Capture the cell that displays the provided text and extract its [x, y] central coordinate. 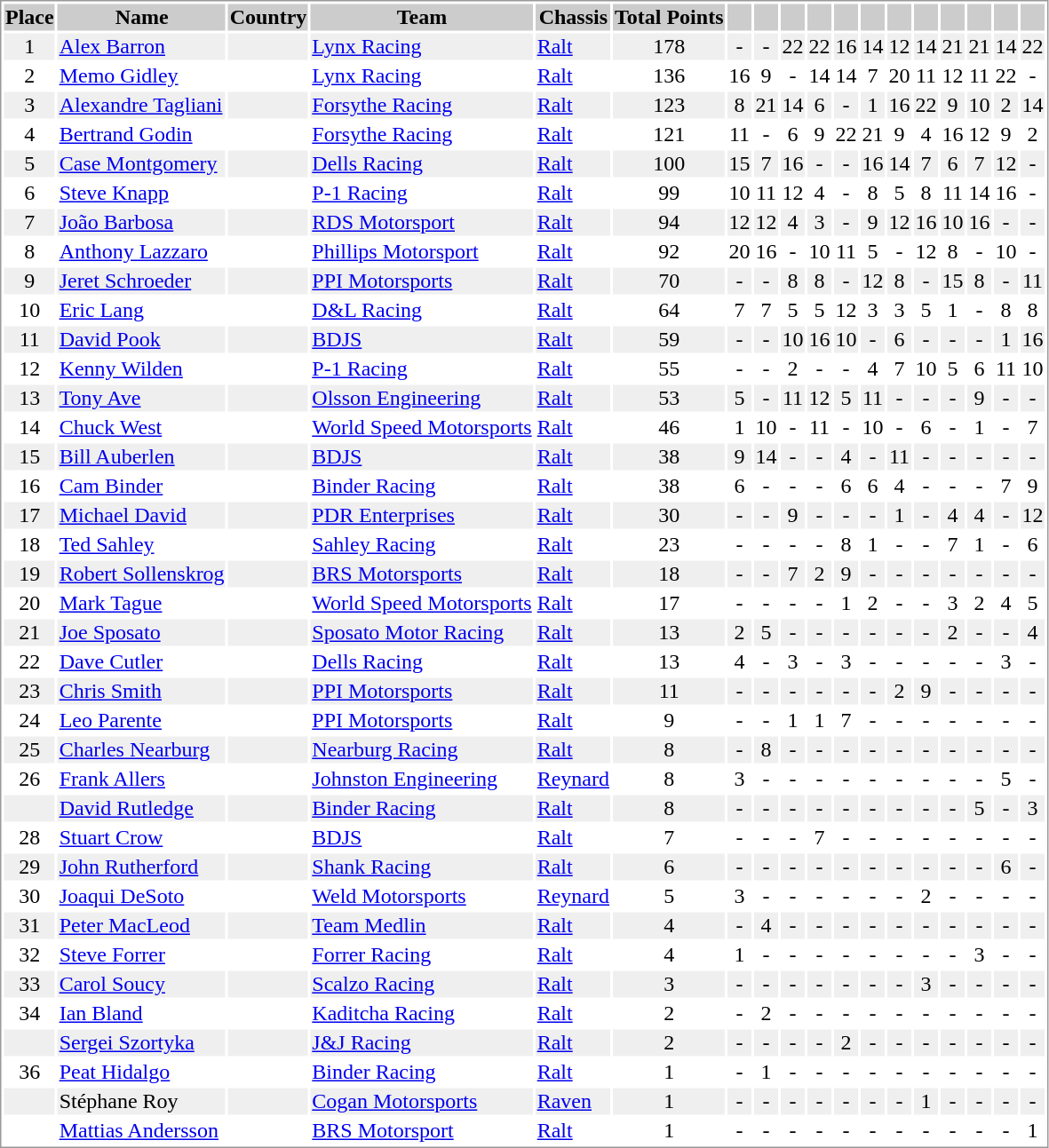
Kaditcha Racing [422, 1013]
Anthony Lazzaro [142, 251]
34 [29, 1013]
RDS Motorsport [422, 223]
Shank Racing [422, 867]
59 [668, 340]
Stéphane Roy [142, 1102]
Steve Knapp [142, 193]
25 [29, 750]
121 [668, 134]
Michael David [142, 516]
Forrer Racing [422, 954]
Frank Allers [142, 779]
Ian Bland [142, 1013]
Alex Barron [142, 47]
Mark Tague [142, 603]
31 [29, 926]
28 [29, 837]
J&J Racing [422, 1043]
Sahley Racing [422, 544]
Bertrand Godin [142, 134]
Eric Lang [142, 310]
Phillips Motorsport [422, 251]
Chuck West [142, 427]
D&L Racing [422, 310]
Chris Smith [142, 692]
Bill Auberlen [142, 457]
Team Medlin [422, 926]
BRS Motorsport [422, 1130]
Peter MacLeod [142, 926]
Team [422, 17]
Jeret Schroeder [142, 281]
Dave Cutler [142, 661]
Charles Nearburg [142, 750]
David Pook [142, 340]
19 [29, 574]
Country [268, 17]
Olsson Engineering [422, 399]
João Barbosa [142, 223]
55 [668, 368]
Nearburg Racing [422, 750]
Raven [573, 1102]
Carol Soucy [142, 985]
70 [668, 281]
Leo Parente [142, 720]
Stuart Crow [142, 837]
26 [29, 779]
Johnston Engineering [422, 779]
BRS Motorsports [422, 574]
Kenny Wilden [142, 368]
178 [668, 47]
Mattias Andersson [142, 1130]
Name [142, 17]
Cam Binder [142, 486]
Alexandre Tagliani [142, 106]
Robert Sollenskrog [142, 574]
29 [29, 867]
Steve Forrer [142, 954]
94 [668, 223]
136 [668, 75]
Sergei Szortyka [142, 1043]
Joe Sposato [142, 633]
64 [668, 310]
92 [668, 251]
PDR Enterprises [422, 516]
32 [29, 954]
Case Montgomery [142, 164]
Memo Gidley [142, 75]
Tony Ave [142, 399]
100 [668, 164]
Ted Sahley [142, 544]
53 [668, 399]
John Rutherford [142, 867]
33 [29, 985]
24 [29, 720]
David Rutledge [142, 809]
Scalzo Racing [422, 985]
Peat Hidalgo [142, 1072]
Place [29, 17]
Sposato Motor Racing [422, 633]
Total Points [668, 17]
Chassis [573, 17]
Cogan Motorsports [422, 1102]
Weld Motorsports [422, 896]
123 [668, 106]
Joaqui DeSoto [142, 896]
36 [29, 1072]
46 [668, 427]
99 [668, 193]
